Scan for the cell matching the given text and deliver its (X, Y) coordinate at center. 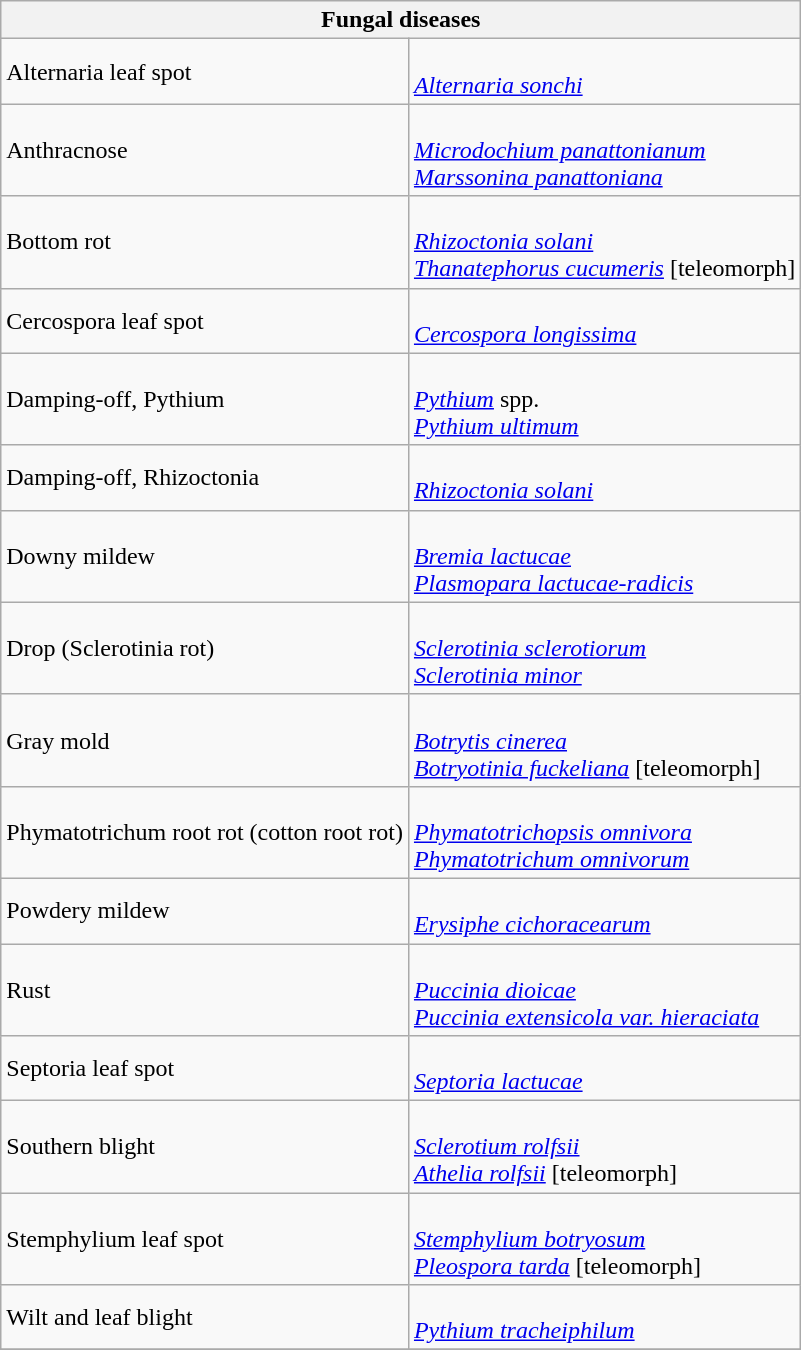
Cercospora leaf spot (205, 320)
Southern blight (205, 1147)
Phymatotrichum root rot (cotton root rot) (205, 832)
Damping-off, Pythium (205, 399)
Microdochium panattonianum Marssonina panattoniana (604, 150)
Wilt and leaf blight (205, 1318)
Damping-off, Rhizoctonia (205, 478)
Fungal diseases (401, 20)
Bottom rot (205, 242)
Rhizoctonia solani (604, 478)
Septoria lactucae (604, 1068)
Alternaria leaf spot (205, 72)
Downy mildew (205, 556)
Sclerotium rolfsii Athelia rolfsii [teleomorph] (604, 1147)
Gray mold (205, 740)
Cercospora longissima (604, 320)
Powdery mildew (205, 910)
Stemphylium leaf spot (205, 1239)
Erysiphe cichoracearum (604, 910)
Stemphylium botryosum Pleospora tarda [teleomorph] (604, 1239)
Pythium tracheiphilum (604, 1318)
Rhizoctonia solani Thanatephorus cucumeris [teleomorph] (604, 242)
Drop (Sclerotinia rot) (205, 648)
Anthracnose (205, 150)
Puccinia dioicae Puccinia extensicola var. hieraciata (604, 990)
Sclerotinia sclerotiorum Sclerotinia minor (604, 648)
Bremia lactucae Plasmopara lactucae-radicis (604, 556)
Rust (205, 990)
Phymatotrichopsis omnivora Phymatotrichum omnivorum (604, 832)
Pythium spp. Pythium ultimum (604, 399)
Septoria leaf spot (205, 1068)
Alternaria sonchi (604, 72)
Botrytis cinerea Botryotinia fuckeliana [teleomorph] (604, 740)
